Return (X, Y) of the center of cell containing provided text 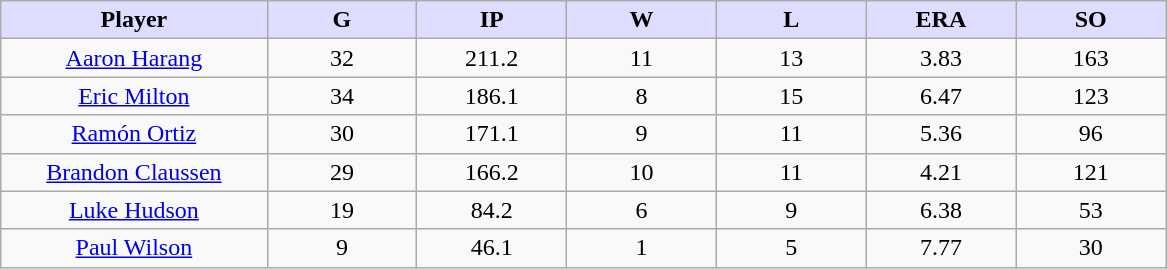
G (342, 20)
6.38 (941, 210)
IP (492, 20)
6 (642, 210)
Eric Milton (134, 96)
46.1 (492, 248)
96 (1091, 134)
L (791, 20)
4.21 (941, 172)
166.2 (492, 172)
Brandon Claussen (134, 172)
15 (791, 96)
SO (1091, 20)
29 (342, 172)
171.1 (492, 134)
Aaron Harang (134, 58)
13 (791, 58)
5 (791, 248)
163 (1091, 58)
6.47 (941, 96)
3.83 (941, 58)
Paul Wilson (134, 248)
186.1 (492, 96)
19 (342, 210)
34 (342, 96)
123 (1091, 96)
8 (642, 96)
1 (642, 248)
5.36 (941, 134)
10 (642, 172)
Luke Hudson (134, 210)
32 (342, 58)
ERA (941, 20)
211.2 (492, 58)
84.2 (492, 210)
7.77 (941, 248)
W (642, 20)
Player (134, 20)
121 (1091, 172)
Ramón Ortiz (134, 134)
53 (1091, 210)
